For the text-containing cell, return its midpoint in (x, y) coordinate format. 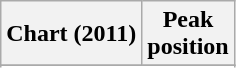
Peakposition (188, 34)
Chart (2011) (72, 34)
